For the text-containing cell, return its midpoint in (x, y) coordinate format. 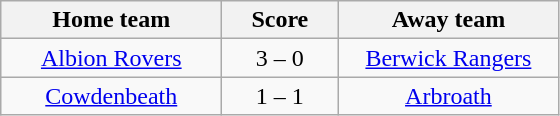
Cowdenbeath (112, 96)
Home team (112, 20)
Albion Rovers (112, 58)
Away team (448, 20)
1 – 1 (280, 96)
Berwick Rangers (448, 58)
Score (280, 20)
Arbroath (448, 96)
3 – 0 (280, 58)
